Capture the cell that displays the provided text and extract its (x, y) central coordinate. 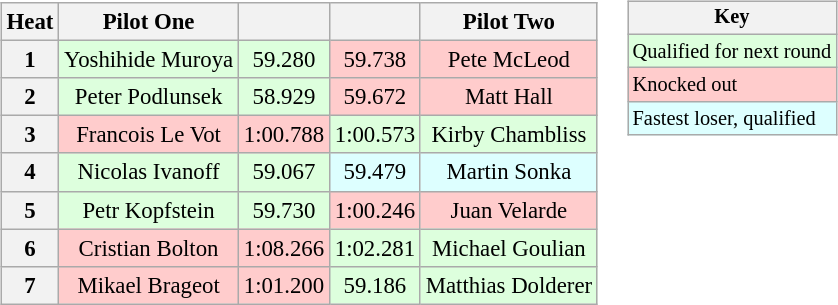
2 (30, 97)
Matthias Dolderer (508, 285)
1:08.266 (284, 248)
Cristian Bolton (149, 248)
Michael Goulian (508, 248)
Knocked out (732, 85)
5 (30, 210)
59.186 (374, 285)
1:00.573 (374, 135)
Peter Podlunsek (149, 97)
Qualified for next round (732, 51)
Yoshihide Muroya (149, 60)
Kirby Chambliss (508, 135)
59.067 (284, 172)
1:01.200 (284, 285)
Nicolas Ivanoff (149, 172)
Pilot Two (508, 22)
58.929 (284, 97)
Matt Hall (508, 97)
7 (30, 285)
Martin Sonka (508, 172)
59.738 (374, 60)
Juan Velarde (508, 210)
1 (30, 60)
59.280 (284, 60)
Francois Le Vot (149, 135)
59.730 (284, 210)
Petr Kopfstein (149, 210)
Key (732, 18)
1:00.246 (374, 210)
3 (30, 135)
Pete McLeod (508, 60)
Pilot One (149, 22)
Mikael Brageot (149, 285)
59.479 (374, 172)
6 (30, 248)
4 (30, 172)
Heat (30, 22)
1:02.281 (374, 248)
1:00.788 (284, 135)
59.672 (374, 97)
Fastest loser, qualified (732, 119)
